Search for the cell housing the specified text and yield its [x, y] center coordinate. 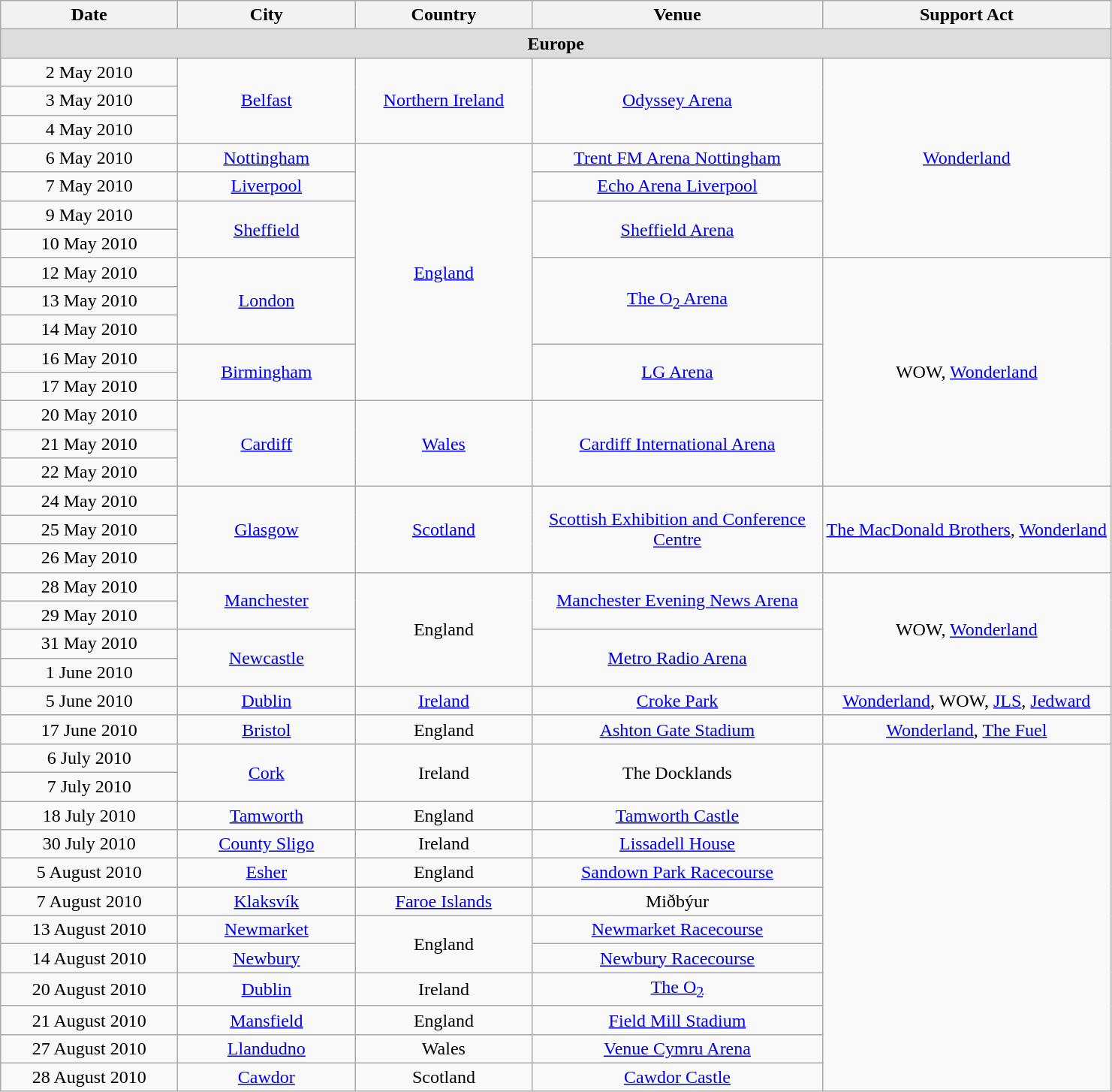
Support Act [967, 15]
13 August 2010 [89, 930]
2 May 2010 [89, 72]
County Sligo [267, 844]
25 May 2010 [89, 529]
Miðbýur [677, 901]
17 June 2010 [89, 729]
Newcastle [267, 658]
Cork [267, 772]
Croke Park [677, 701]
The O2 [677, 989]
14 August 2010 [89, 958]
1 June 2010 [89, 672]
7 July 2010 [89, 786]
Manchester Evening News Arena [677, 601]
Cardiff [267, 444]
City [267, 15]
Metro Radio Arena [677, 658]
Klaksvík [267, 901]
Sheffield [267, 229]
Belfast [267, 101]
Tamworth [267, 815]
Tamworth Castle [677, 815]
Glasgow [267, 529]
16 May 2010 [89, 358]
Cawdor Castle [677, 1077]
7 May 2010 [89, 186]
Sandown Park Racecourse [677, 873]
Country [444, 15]
Newbury Racecourse [677, 958]
Sheffield Arena [677, 229]
24 May 2010 [89, 501]
9 May 2010 [89, 215]
31 May 2010 [89, 644]
10 May 2010 [89, 243]
Ashton Gate Stadium [677, 729]
London [267, 300]
21 August 2010 [89, 1020]
12 May 2010 [89, 272]
Trent FM Arena Nottingham [677, 158]
26 May 2010 [89, 558]
30 July 2010 [89, 844]
Birmingham [267, 373]
The Docklands [677, 772]
Lissadell House [677, 844]
Field Mill Stadium [677, 1020]
22 May 2010 [89, 472]
Esher [267, 873]
6 July 2010 [89, 758]
7 August 2010 [89, 901]
5 June 2010 [89, 701]
4 May 2010 [89, 129]
Odyssey Arena [677, 101]
Scottish Exhibition and Conference Centre [677, 529]
Newmarket Racecourse [677, 930]
28 August 2010 [89, 1077]
Date [89, 15]
Wonderland, WOW, JLS, Jedward [967, 701]
Echo Arena Liverpool [677, 186]
20 August 2010 [89, 989]
Venue Cymru Arena [677, 1048]
Llandudno [267, 1048]
13 May 2010 [89, 300]
Venue [677, 15]
Cardiff International Arena [677, 444]
Northern Ireland [444, 101]
Newbury [267, 958]
Cawdor [267, 1077]
Manchester [267, 601]
Wonderland, The Fuel [967, 729]
Mansfield [267, 1020]
6 May 2010 [89, 158]
14 May 2010 [89, 329]
The MacDonald Brothers, Wonderland [967, 529]
28 May 2010 [89, 587]
Liverpool [267, 186]
Nottingham [267, 158]
3 May 2010 [89, 101]
Faroe Islands [444, 901]
5 August 2010 [89, 873]
The O2 Arena [677, 300]
27 August 2010 [89, 1048]
18 July 2010 [89, 815]
Wonderland [967, 158]
LG Arena [677, 373]
Newmarket [267, 930]
20 May 2010 [89, 415]
Europe [556, 44]
21 May 2010 [89, 444]
29 May 2010 [89, 615]
Bristol [267, 729]
17 May 2010 [89, 387]
